Search for the cell housing the specified text and yield its [X, Y] center coordinate. 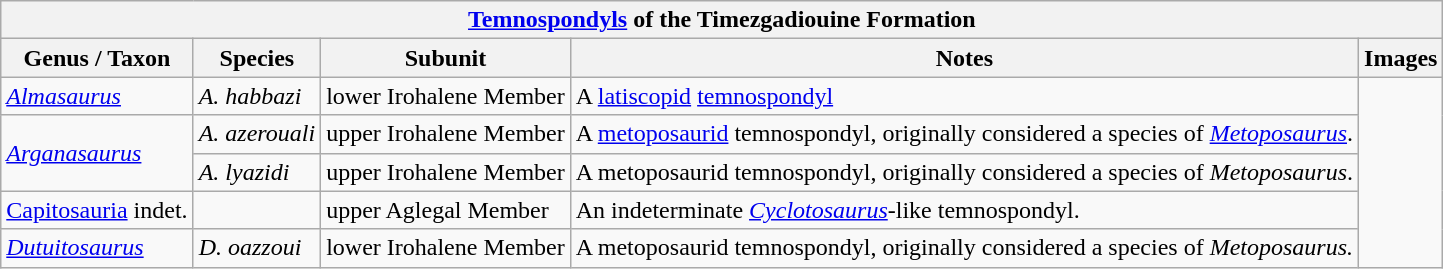
Dutuitosaurus [97, 248]
A. habbazi [257, 96]
Notes [964, 58]
A. lyazidi [257, 172]
Capitosauria indet. [97, 210]
A latiscopid temnospondyl [964, 96]
Species [257, 58]
Temnospondyls of the Timezgadiouine Formation [722, 20]
upper Aglegal Member [446, 210]
Arganasaurus [97, 153]
Almasaurus [97, 96]
An indeterminate Cyclotosaurus-like temnospondyl. [964, 210]
Genus / Taxon [97, 58]
Subunit [446, 58]
Images [1401, 58]
D. oazzoui [257, 248]
A. azerouali [257, 134]
